From the cell containing the given text, extract its center point as [x, y] coordinate. 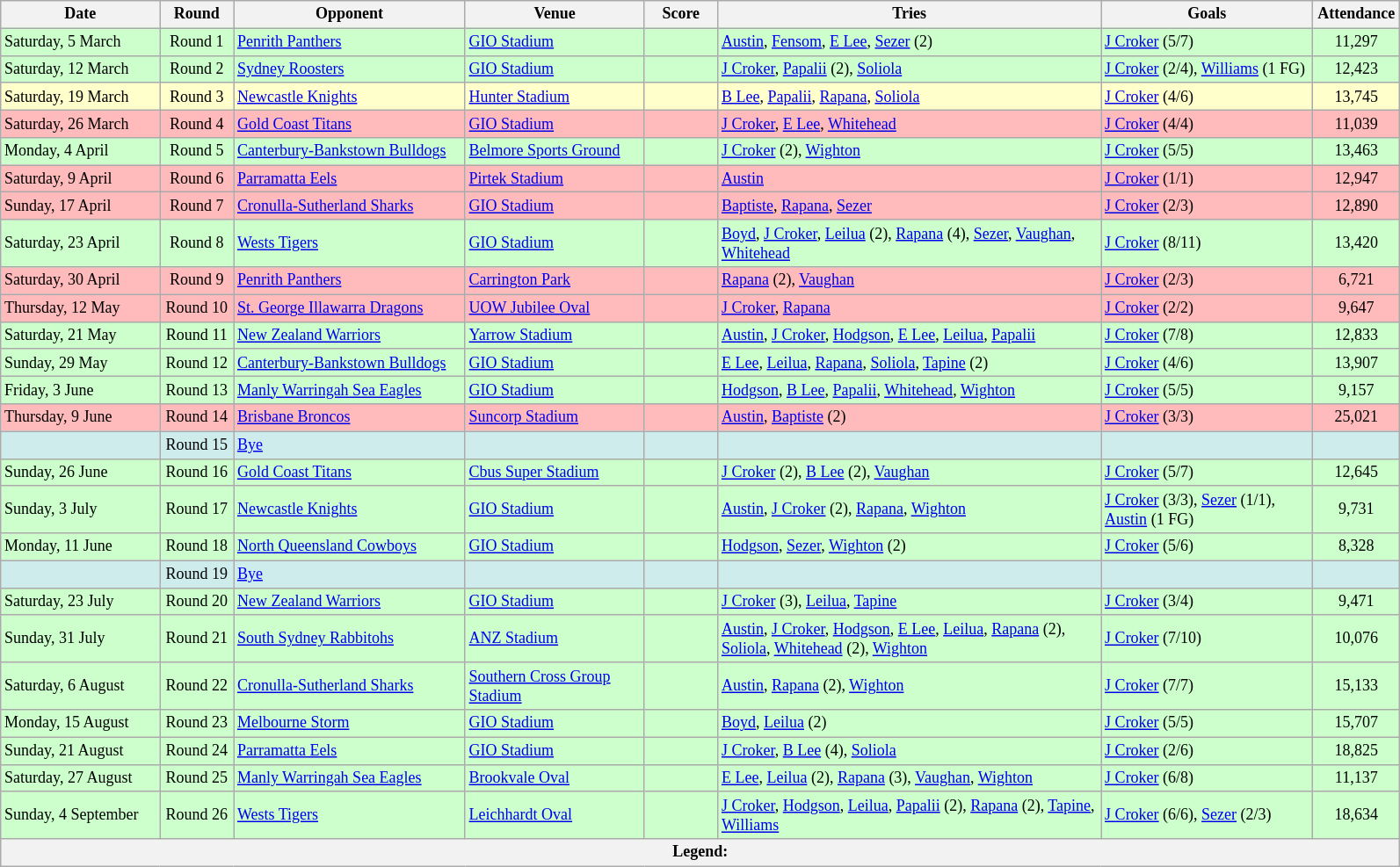
Round 1 [197, 42]
Baptiste, Rapana, Sezer [910, 206]
Austin, J Croker (2), Rapana, Wighton [910, 509]
J Croker, Rapana [910, 307]
Round 19 [197, 574]
Round 13 [197, 390]
J Croker (7/8) [1208, 336]
J Croker (3/3), Sezer (1/1), Austin (1 FG) [1208, 509]
Round 2 [197, 69]
Austin, J Croker, Hodgson, E Lee, Leilua, Rapana (2), Soliola, Whitehead (2), Wighton [910, 639]
Score [681, 14]
North Queensland Cowboys [350, 546]
J Croker (3/3) [1208, 418]
Austin, Fensom, E Lee, Sezer (2) [910, 42]
9,471 [1357, 601]
Round 11 [197, 336]
Austin, Rapana (2), Wighton [910, 686]
J Croker, Papalii (2), Soliola [910, 69]
6,721 [1357, 281]
Round 23 [197, 724]
12,833 [1357, 336]
Saturday, 5 March [81, 42]
Sunday, 26 June [81, 473]
Round 6 [197, 179]
11,297 [1357, 42]
J Croker (1/1) [1208, 179]
Round 5 [197, 151]
13,745 [1357, 97]
J Croker (7/10) [1208, 639]
9,731 [1357, 509]
J Croker (3), Leilua, Tapine [910, 601]
Attendance [1357, 14]
Saturday, 30 April [81, 281]
Saturday, 23 July [81, 601]
Boyd, J Croker, Leilua (2), Rapana (4), Sezer, Vaughan, Whitehead [910, 243]
Saturday, 12 March [81, 69]
J Croker (8/11) [1208, 243]
Carrington Park [555, 281]
Sunday, 4 September [81, 815]
11,039 [1357, 123]
Sunday, 29 May [81, 362]
Hodgson, Sezer, Wighton (2) [910, 546]
Saturday, 21 May [81, 336]
9,157 [1357, 390]
J Croker (2), Wighton [910, 151]
Round 14 [197, 418]
10,076 [1357, 639]
Belmore Sports Ground [555, 151]
Monday, 15 August [81, 724]
Round 3 [197, 97]
13,907 [1357, 362]
11,137 [1357, 778]
15,707 [1357, 724]
Sydney Roosters [350, 69]
Southern Cross Group Stadium [555, 686]
Austin [910, 179]
12,645 [1357, 473]
Round 4 [197, 123]
Round 18 [197, 546]
Date [81, 14]
Boyd, Leilua (2) [910, 724]
Round 22 [197, 686]
J Croker (2/6) [1208, 750]
Venue [555, 14]
25,021 [1357, 418]
Brookvale Oval [555, 778]
8,328 [1357, 546]
18,634 [1357, 815]
J Croker, B Lee (4), Soliola [910, 750]
13,463 [1357, 151]
Opponent [350, 14]
Monday, 11 June [81, 546]
Yarrow Stadium [555, 336]
UOW Jubilee Oval [555, 307]
Saturday, 23 April [81, 243]
E Lee, Leilua (2), Rapana (3), Vaughan, Wighton [910, 778]
Friday, 3 June [81, 390]
Sunday, 21 August [81, 750]
Sunday, 31 July [81, 639]
15,133 [1357, 686]
Rapana (2), Vaughan [910, 281]
J Croker (4/4) [1208, 123]
Brisbane Broncos [350, 418]
Round [197, 14]
J Croker, E Lee, Whitehead [910, 123]
Hodgson, B Lee, Papalii, Whitehead, Wighton [910, 390]
ANZ Stadium [555, 639]
Round 20 [197, 601]
J Croker (2/2) [1208, 307]
Round 7 [197, 206]
Tries [910, 14]
12,890 [1357, 206]
Hunter Stadium [555, 97]
Round 17 [197, 509]
18,825 [1357, 750]
Austin, J Croker, Hodgson, E Lee, Leilua, Papalii [910, 336]
Suncorp Stadium [555, 418]
Thursday, 12 May [81, 307]
Melbourne Storm [350, 724]
Round 16 [197, 473]
Round 12 [197, 362]
Sunday, 3 July [81, 509]
12,947 [1357, 179]
E Lee, Leilua, Rapana, Soliola, Tapine (2) [910, 362]
Round 21 [197, 639]
Round 25 [197, 778]
J Croker (6/6), Sezer (2/3) [1208, 815]
J Croker (2/4), Williams (1 FG) [1208, 69]
Saturday, 6 August [81, 686]
B Lee, Papalii, Rapana, Soliola [910, 97]
Round 9 [197, 281]
Austin, Baptiste (2) [910, 418]
J Croker (2), B Lee (2), Vaughan [910, 473]
Saturday, 26 March [81, 123]
Saturday, 27 August [81, 778]
Thursday, 9 June [81, 418]
Goals [1208, 14]
Round 8 [197, 243]
J Croker (7/7) [1208, 686]
J Croker (6/8) [1208, 778]
Pirtek Stadium [555, 179]
J Croker (5/6) [1208, 546]
Cbus Super Stadium [555, 473]
9,647 [1357, 307]
St. George Illawarra Dragons [350, 307]
12,423 [1357, 69]
Sunday, 17 April [81, 206]
Leichhardt Oval [555, 815]
J Croker, Hodgson, Leilua, Papalii (2), Rapana (2), Tapine, Williams [910, 815]
Round 24 [197, 750]
Saturday, 19 March [81, 97]
Saturday, 9 April [81, 179]
Round 10 [197, 307]
Round 15 [197, 444]
Round 26 [197, 815]
J Croker (3/4) [1208, 601]
Monday, 4 April [81, 151]
South Sydney Rabbitohs [350, 639]
13,420 [1357, 243]
Legend: [700, 852]
